Pinpoint the cell where the given text exists, returning its [x, y] midpoint coordinate. 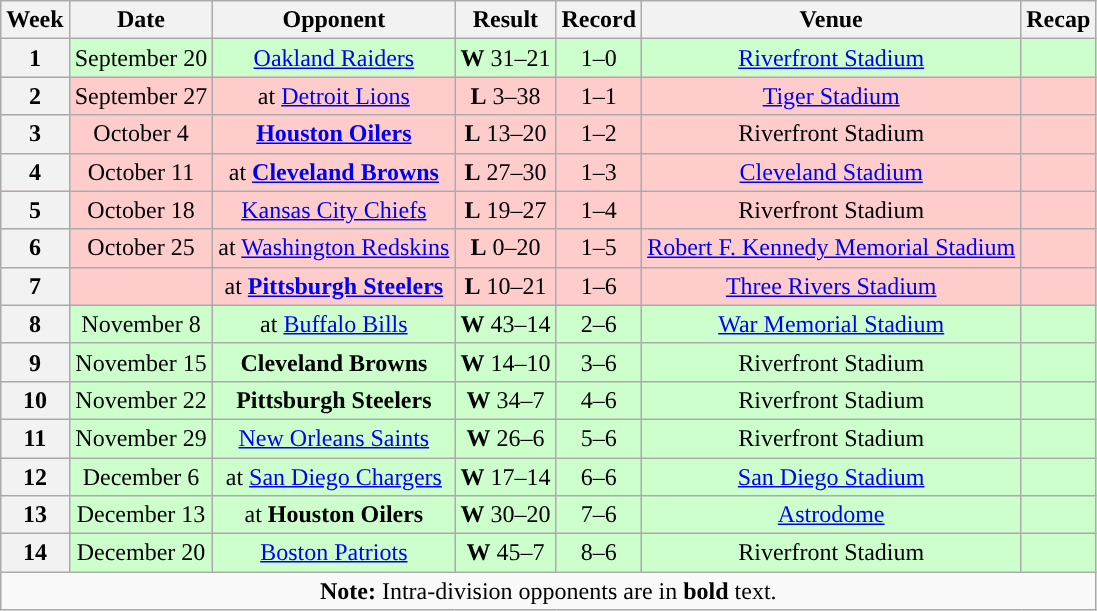
1–4 [599, 210]
L 10–21 [506, 286]
Opponent [334, 20]
November 22 [141, 400]
1–0 [599, 58]
Tiger Stadium [832, 96]
September 27 [141, 96]
Date [141, 20]
5 [35, 210]
Oakland Raiders [334, 58]
October 4 [141, 134]
Houston Oilers [334, 134]
at Washington Redskins [334, 248]
at Detroit Lions [334, 96]
L 3–38 [506, 96]
Three Rivers Stadium [832, 286]
1–1 [599, 96]
1–6 [599, 286]
October 18 [141, 210]
1–2 [599, 134]
1 [35, 58]
L 19–27 [506, 210]
Note: Intra-division opponents are in bold text. [548, 591]
at Houston Oilers [334, 515]
at Buffalo Bills [334, 324]
6–6 [599, 477]
L 13–20 [506, 134]
Recap [1058, 20]
2 [35, 96]
Kansas City Chiefs [334, 210]
November 29 [141, 438]
4–6 [599, 400]
October 11 [141, 172]
8 [35, 324]
2–6 [599, 324]
3–6 [599, 362]
New Orleans Saints [334, 438]
6 [35, 248]
Venue [832, 20]
W 26–6 [506, 438]
December 13 [141, 515]
4 [35, 172]
October 25 [141, 248]
Cleveland Stadium [832, 172]
W 45–7 [506, 553]
11 [35, 438]
5–6 [599, 438]
1–3 [599, 172]
San Diego Stadium [832, 477]
Pittsburgh Steelers [334, 400]
at Cleveland Browns [334, 172]
W 43–14 [506, 324]
13 [35, 515]
Robert F. Kennedy Memorial Stadium [832, 248]
at San Diego Chargers [334, 477]
1–5 [599, 248]
L 27–30 [506, 172]
Week [35, 20]
L 0–20 [506, 248]
at Pittsburgh Steelers [334, 286]
Result [506, 20]
W 30–20 [506, 515]
War Memorial Stadium [832, 324]
W 17–14 [506, 477]
7 [35, 286]
Cleveland Browns [334, 362]
7–6 [599, 515]
3 [35, 134]
9 [35, 362]
December 20 [141, 553]
November 15 [141, 362]
Record [599, 20]
W 34–7 [506, 400]
September 20 [141, 58]
8–6 [599, 553]
Boston Patriots [334, 553]
December 6 [141, 477]
14 [35, 553]
November 8 [141, 324]
W 14–10 [506, 362]
12 [35, 477]
W 31–21 [506, 58]
10 [35, 400]
Astrodome [832, 515]
